Pinpoint the cell where the given text exists, returning its (X, Y) midpoint coordinate. 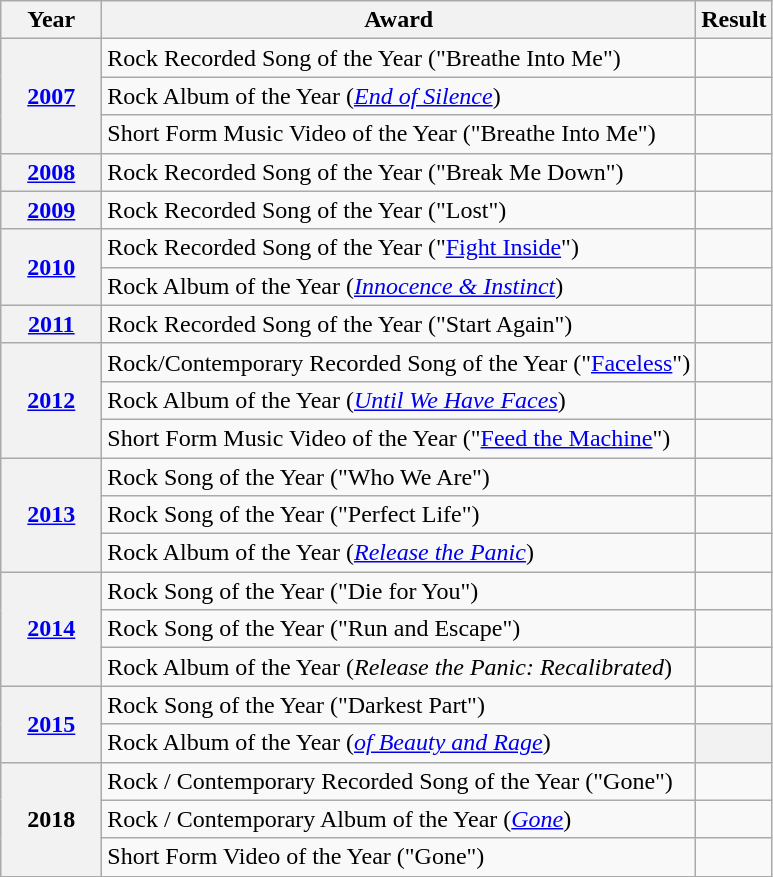
Rock Song of the Year ("Darkest Part") (399, 705)
Award (399, 20)
Rock / Contemporary Recorded Song of the Year ("Gone") (399, 781)
Rock Album of the Year (of Beauty and Rage) (399, 743)
Short Form Music Video of the Year ("Feed the Machine") (399, 438)
Rock/Contemporary Recorded Song of the Year ("Faceless") (399, 362)
Rock Album of the Year (Release the Panic) (399, 553)
Rock Song of the Year ("Die for You") (399, 591)
Rock / Contemporary Album of the Year (Gone) (399, 819)
Rock Album of the Year (Until We Have Faces) (399, 400)
2011 (52, 324)
Rock Recorded Song of the Year ("Breathe Into Me") (399, 58)
2018 (52, 819)
Rock Album of the Year (Innocence & Instinct) (399, 286)
Rock Recorded Song of the Year ("Fight Inside") (399, 248)
2012 (52, 400)
2008 (52, 172)
Short Form Music Video of the Year ("Breathe Into Me") (399, 134)
Rock Recorded Song of the Year ("Start Again") (399, 324)
2010 (52, 267)
2009 (52, 210)
2013 (52, 515)
Rock Album of the Year (End of Silence) (399, 96)
Rock Song of the Year ("Who We Are") (399, 477)
2015 (52, 724)
Rock Song of the Year ("Run and Escape") (399, 629)
Year (52, 20)
2007 (52, 96)
Result (734, 20)
Short Form Video of the Year ("Gone") (399, 857)
2014 (52, 629)
Rock Recorded Song of the Year ("Break Me Down") (399, 172)
Rock Album of the Year (Release the Panic: Recalibrated) (399, 667)
Rock Song of the Year ("Perfect Life") (399, 515)
Rock Recorded Song of the Year ("Lost") (399, 210)
